Return (x, y) of the center of cell containing provided text 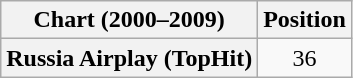
Chart (2000–2009) (130, 20)
Russia Airplay (TopHit) (130, 58)
36 (305, 58)
Position (305, 20)
